From the cell containing the given text, extract its center point as [X, Y] coordinate. 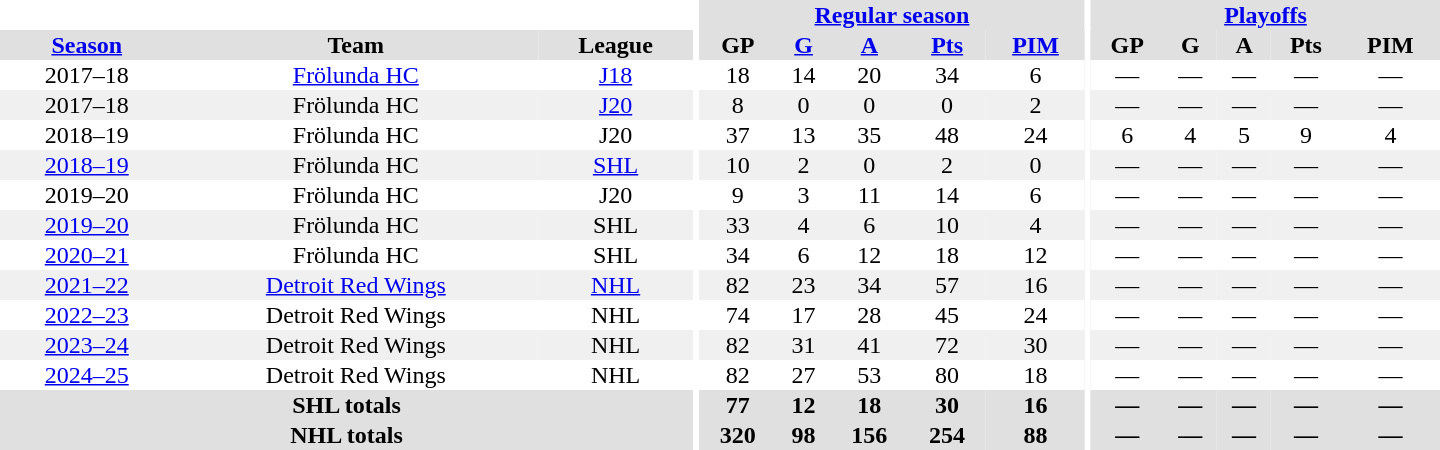
11 [870, 195]
2024–25 [86, 375]
41 [870, 345]
156 [870, 435]
League [616, 45]
Playoffs [1266, 15]
SHL totals [346, 405]
Regular season [892, 15]
57 [947, 285]
53 [870, 375]
37 [738, 135]
45 [947, 315]
Season [86, 45]
27 [804, 375]
74 [738, 315]
28 [870, 315]
98 [804, 435]
23 [804, 285]
77 [738, 405]
NHL totals [346, 435]
13 [804, 135]
31 [804, 345]
Team [356, 45]
2021–22 [86, 285]
320 [738, 435]
33 [738, 225]
88 [1036, 435]
48 [947, 135]
2020–21 [86, 255]
20 [870, 75]
35 [870, 135]
J18 [616, 75]
5 [1244, 135]
8 [738, 105]
80 [947, 375]
17 [804, 315]
254 [947, 435]
72 [947, 345]
3 [804, 195]
2022–23 [86, 315]
2023–24 [86, 345]
